Locate the cell with the specified text and output its [x, y] center coordinate. 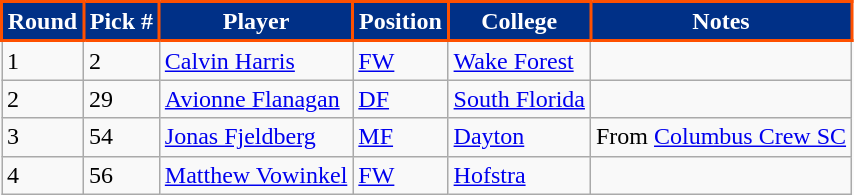
College [519, 22]
1 [43, 60]
4 [43, 175]
Calvin Harris [256, 60]
56 [121, 175]
DF [400, 99]
Hofstra [519, 175]
Round [43, 22]
MF [400, 137]
Avionne Flanagan [256, 99]
Pick # [121, 22]
Position [400, 22]
Notes [720, 22]
From Columbus Crew SC [720, 137]
South Florida [519, 99]
3 [43, 137]
Matthew Vowinkel [256, 175]
29 [121, 99]
Jonas Fjeldberg [256, 137]
54 [121, 137]
Player [256, 22]
Dayton [519, 137]
Wake Forest [519, 60]
